Determine the [X, Y] coordinate at the center of the cell enclosing the given text.  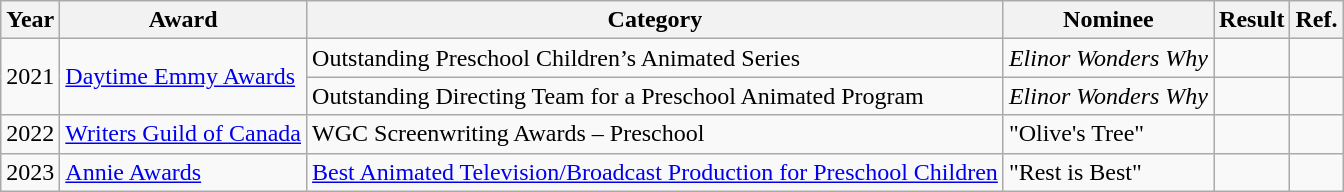
2022 [30, 134]
2023 [30, 172]
2021 [30, 77]
Award [184, 20]
Ref. [1316, 20]
Daytime Emmy Awards [184, 77]
Best Animated Television/Broadcast Production for Preschool Children [656, 172]
WGC Screenwriting Awards – Preschool [656, 134]
Annie Awards [184, 172]
"Rest is Best" [1108, 172]
Nominee [1108, 20]
"Olive's Tree" [1108, 134]
Year [30, 20]
Writers Guild of Canada [184, 134]
Outstanding Directing Team for a Preschool Animated Program [656, 96]
Outstanding Preschool Children’s Animated Series [656, 58]
Category [656, 20]
Result [1252, 20]
